Scan for the cell matching the given text and deliver its (X, Y) coordinate at center. 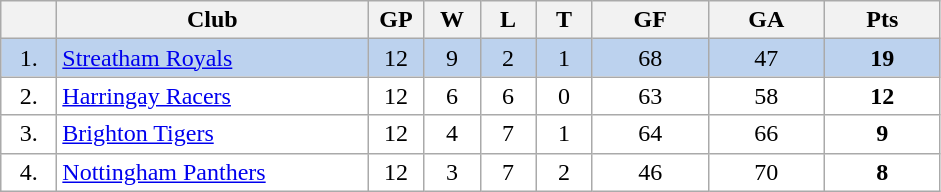
4. (29, 172)
GF (650, 20)
63 (650, 96)
Brighton Tigers (212, 134)
66 (766, 134)
Harringay Racers (212, 96)
0 (564, 96)
Streatham Royals (212, 58)
GA (766, 20)
L (508, 20)
3. (29, 134)
GP (396, 20)
1. (29, 58)
3 (452, 172)
Nottingham Panthers (212, 172)
70 (766, 172)
W (452, 20)
47 (766, 58)
8 (882, 172)
Club (212, 20)
2. (29, 96)
T (564, 20)
Pts (882, 20)
4 (452, 134)
68 (650, 58)
46 (650, 172)
19 (882, 58)
58 (766, 96)
64 (650, 134)
